Output the [x, y] coordinate of the center of the cell containing the given text.  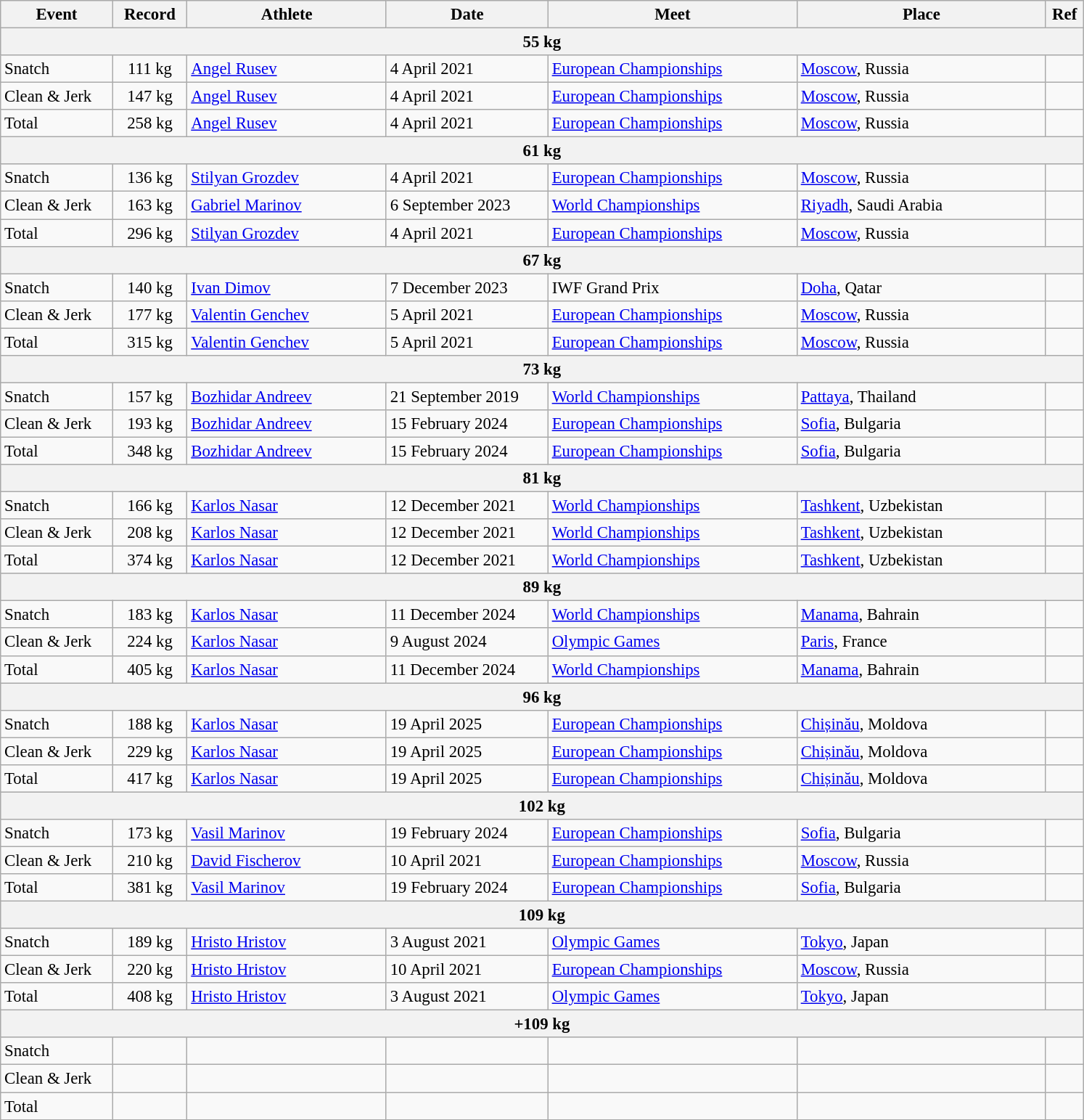
21 September 2019 [467, 396]
188 kg [149, 724]
Event [57, 15]
417 kg [149, 779]
193 kg [149, 424]
Athlete [287, 15]
61 kg [542, 151]
405 kg [149, 669]
David Fischerov [287, 860]
Record [149, 15]
6 September 2023 [467, 205]
210 kg [149, 860]
Ivan Dimov [287, 287]
208 kg [149, 533]
111 kg [149, 69]
140 kg [149, 287]
315 kg [149, 342]
Paris, France [921, 642]
IWF Grand Prix [672, 287]
55 kg [542, 42]
381 kg [149, 888]
102 kg [542, 806]
348 kg [149, 451]
220 kg [149, 970]
163 kg [149, 205]
96 kg [542, 697]
177 kg [149, 314]
67 kg [542, 260]
Doha, Qatar [921, 287]
173 kg [149, 833]
136 kg [149, 178]
81 kg [542, 478]
224 kg [149, 642]
374 kg [149, 560]
7 December 2023 [467, 287]
73 kg [542, 369]
Meet [672, 15]
Ref [1064, 15]
Date [467, 15]
157 kg [149, 396]
189 kg [149, 942]
147 kg [149, 97]
Riyadh, Saudi Arabia [921, 205]
89 kg [542, 587]
Pattaya, Thailand [921, 396]
Place [921, 15]
9 August 2024 [467, 642]
Gabriel Marinov [287, 205]
166 kg [149, 506]
258 kg [149, 123]
+109 kg [542, 1024]
229 kg [149, 751]
109 kg [542, 915]
296 kg [149, 233]
183 kg [149, 615]
408 kg [149, 997]
